Locate the cell with the specified text and output its [x, y] center coordinate. 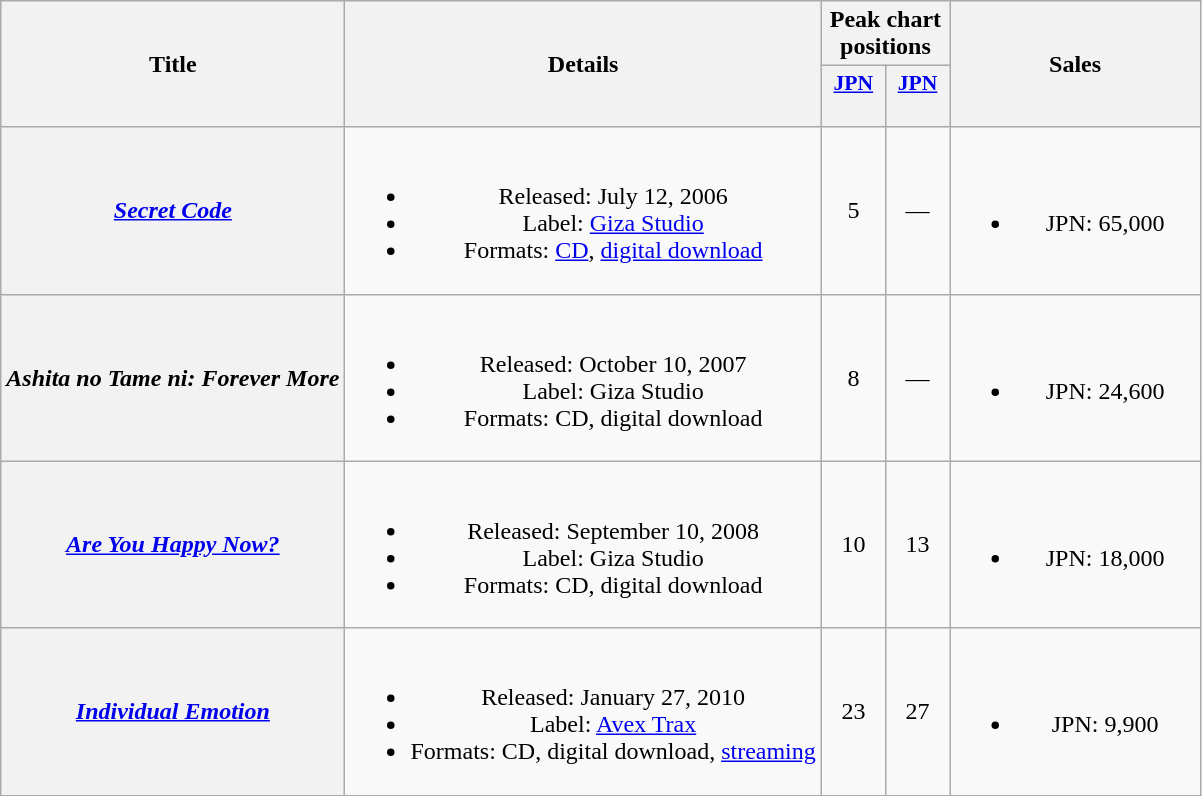
Peak chart positions [885, 34]
Released: July 12, 2006Label: Giza StudioFormats: CD, digital download [583, 210]
10 [853, 544]
Sales [1076, 64]
JPN: 9,900 [1076, 712]
Title [173, 64]
Details [583, 64]
Individual Emotion [173, 712]
Ashita no Tame ni: Forever More [173, 378]
JPN: 18,000 [1076, 544]
Released: January 27, 2010Label: Avex TraxFormats: CD, digital download, streaming [583, 712]
Secret Code [173, 210]
23 [853, 712]
13 [917, 544]
Are You Happy Now? [173, 544]
8 [853, 378]
5 [853, 210]
27 [917, 712]
JPN: 24,600 [1076, 378]
Released: September 10, 2008Label: Giza StudioFormats: CD, digital download [583, 544]
Released: October 10, 2007Label: Giza StudioFormats: CD, digital download [583, 378]
JPN: 65,000 [1076, 210]
